Identify which cell holds the provided text, then report its [X, Y] central coordinate. 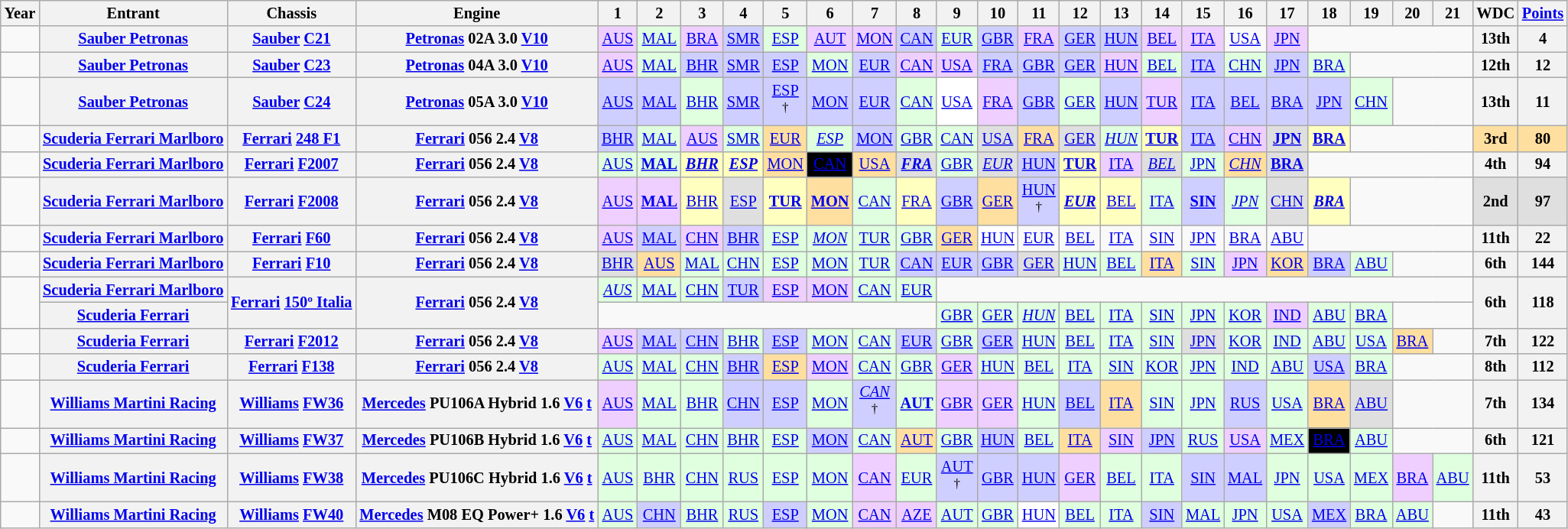
Petronas 05A 3.0 V10 [477, 101]
8th [1495, 367]
ESP† [786, 101]
Engine [477, 13]
10 [998, 13]
Ferrari F2008 [291, 202]
2nd [1495, 202]
134 [1543, 404]
Ferrari 248 F1 [291, 138]
3rd [1495, 138]
4th [1495, 164]
22 [1543, 239]
Williams FW36 [291, 404]
3 [702, 13]
Points [1543, 13]
9 [957, 13]
Williams FW37 [291, 440]
80 [1543, 138]
1 [618, 13]
Entrant [133, 13]
Petronas 04A 3.0 V10 [477, 65]
18 [1329, 13]
122 [1543, 341]
HUN† [1039, 202]
7 [875, 13]
Sauber C21 [291, 39]
43 [1543, 514]
Petronas 02A 3.0 V10 [477, 39]
144 [1543, 264]
6 [830, 13]
21 [1453, 13]
Ferrari F2012 [291, 341]
CAN† [875, 404]
Sauber C24 [291, 101]
Mercedes PU106C Hybrid 1.6 V6 t [477, 477]
Sauber C23 [291, 65]
AZE [917, 514]
Mercedes PU106A Hybrid 1.6 V6 t [477, 404]
Ferrari F60 [291, 239]
Williams FW40 [291, 514]
Ferrari F2007 [291, 164]
12th [1495, 65]
Ferrari F138 [291, 367]
112 [1543, 367]
WDC [1495, 13]
8 [917, 13]
2 [659, 13]
AUT† [957, 477]
15 [1203, 13]
Mercedes PU106B Hybrid 1.6 V6 t [477, 440]
94 [1543, 164]
16 [1245, 13]
14 [1162, 13]
Mercedes M08 EQ Power+ 1.6 V6 t [477, 514]
53 [1543, 477]
Ferrari F10 [291, 264]
19 [1372, 13]
118 [1543, 303]
13 [1122, 13]
Chassis [291, 13]
Ferrari 150º Italia [291, 303]
17 [1287, 13]
Williams FW38 [291, 477]
5 [786, 13]
97 [1543, 202]
20 [1413, 13]
Year [20, 13]
121 [1543, 440]
